Return [X, Y] of the center of cell containing provided text 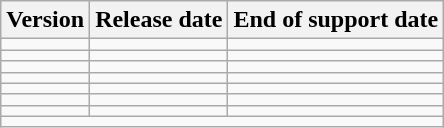
Release date [159, 20]
End of support date [336, 20]
Version [46, 20]
